Locate the cell with the specified text and output its [X, Y] center coordinate. 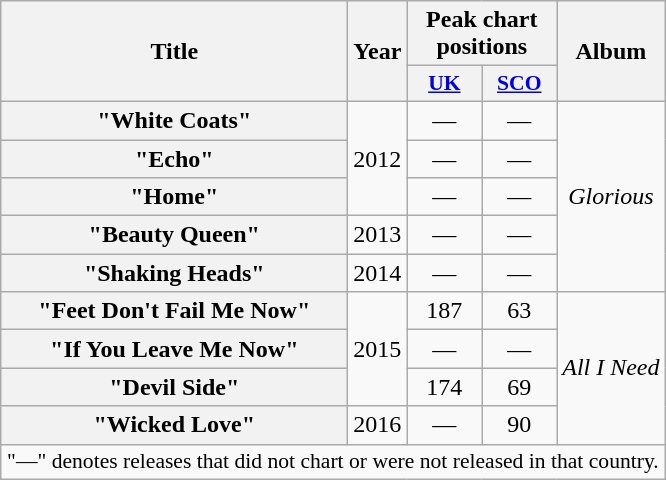
Peak chart positions [482, 34]
"Beauty Queen" [174, 235]
"Wicked Love" [174, 425]
2016 [378, 425]
90 [520, 425]
All I Need [611, 368]
Album [611, 52]
187 [444, 311]
2012 [378, 158]
UK [444, 84]
"Devil Side" [174, 387]
"Home" [174, 197]
Glorious [611, 196]
174 [444, 387]
69 [520, 387]
Year [378, 52]
"White Coats" [174, 120]
"Shaking Heads" [174, 273]
2013 [378, 235]
2014 [378, 273]
63 [520, 311]
"Echo" [174, 159]
"Feet Don't Fail Me Now" [174, 311]
2015 [378, 349]
Title [174, 52]
"If You Leave Me Now" [174, 349]
"—" denotes releases that did not chart or were not released in that country. [333, 462]
SCO [520, 84]
